Capture the cell that displays the provided text and extract its [X, Y] central coordinate. 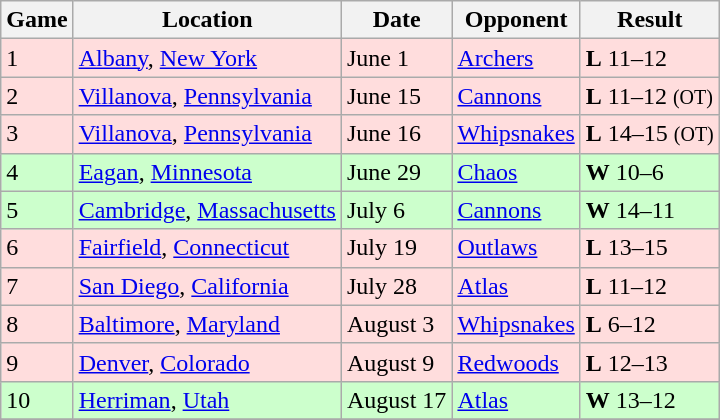
June 16 [396, 134]
Fairfield, Connecticut [207, 248]
Date [396, 20]
5 [37, 210]
July 19 [396, 248]
Herriman, Utah [207, 400]
June 15 [396, 96]
L 14–15 (OT) [650, 134]
L 12–13 [650, 362]
L 6–12 [650, 324]
9 [37, 362]
2 [37, 96]
W 10–6 [650, 172]
8 [37, 324]
Cambridge, Massachusetts [207, 210]
August 3 [396, 324]
July 28 [396, 286]
Game [37, 20]
June 1 [396, 58]
3 [37, 134]
7 [37, 286]
June 29 [396, 172]
Eagan, Minnesota [207, 172]
Result [650, 20]
W 13–12 [650, 400]
L 11–12 (OT) [650, 96]
Opponent [516, 20]
Redwoods [516, 362]
L 13–15 [650, 248]
August 17 [396, 400]
Denver, Colorado [207, 362]
Baltimore, Maryland [207, 324]
July 6 [396, 210]
W 14–11 [650, 210]
San Diego, California [207, 286]
10 [37, 400]
Albany, New York [207, 58]
Archers [516, 58]
Outlaws [516, 248]
4 [37, 172]
6 [37, 248]
Chaos [516, 172]
Location [207, 20]
August 9 [396, 362]
1 [37, 58]
